Pinpoint the cell where the given text exists, returning its (X, Y) midpoint coordinate. 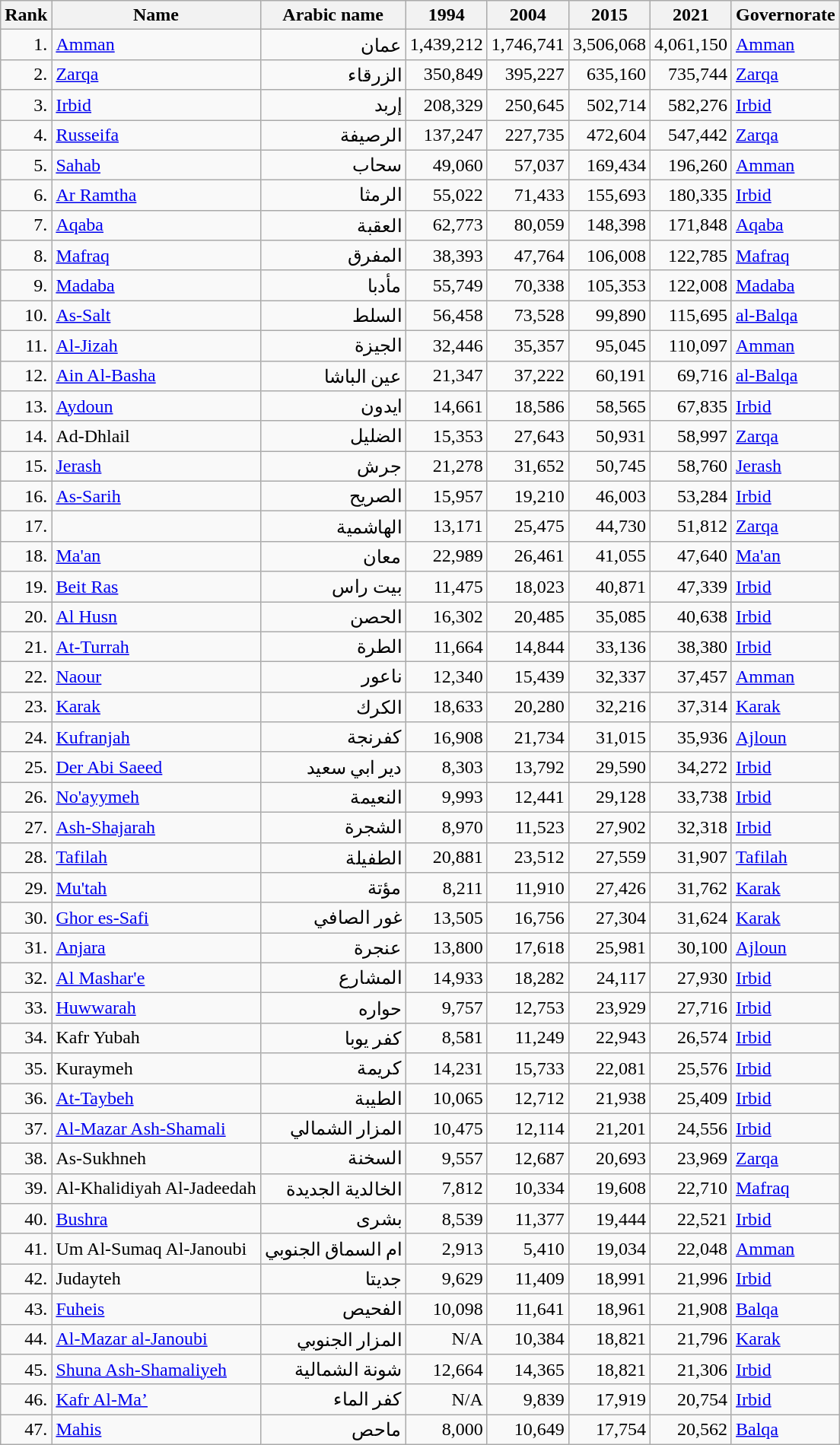
19,210 (528, 496)
49,060 (446, 165)
23,512 (528, 858)
14,365 (528, 1370)
53,284 (691, 496)
20,562 (691, 1430)
47,764 (528, 256)
31,015 (609, 737)
196,260 (691, 165)
Russeifa (156, 135)
24,117 (609, 978)
9,993 (446, 797)
الفحيص (333, 1309)
10,098 (446, 1309)
18,961 (609, 1309)
38,380 (691, 647)
11,377 (528, 1219)
18. (26, 556)
27,902 (609, 827)
25,981 (609, 948)
34. (26, 1038)
110,097 (691, 345)
18,282 (528, 978)
17. (26, 527)
السخنة (333, 1159)
الطيبة (333, 1099)
Kafr Yubah (156, 1038)
45. (26, 1370)
35,357 (528, 345)
18,991 (609, 1279)
الرمثا (333, 196)
472,604 (609, 135)
115,695 (691, 316)
46,003 (609, 496)
15,733 (528, 1068)
15,353 (446, 436)
23,929 (609, 1008)
13,505 (446, 918)
31,652 (528, 466)
10,334 (528, 1189)
جديتا (333, 1279)
18,633 (446, 707)
40. (26, 1219)
11,475 (446, 587)
33,738 (691, 797)
34,272 (691, 767)
19,608 (609, 1189)
الطفيلة (333, 858)
25. (26, 767)
الزرقاء (333, 75)
بيت راس (333, 587)
13,800 (446, 948)
37. (26, 1128)
11,409 (528, 1279)
12,664 (446, 1370)
Ain Al-Basha (156, 376)
27,304 (609, 918)
6. (26, 196)
Al-Jizah (156, 345)
37,222 (528, 376)
Arabic name (333, 15)
Ar Ramtha (156, 196)
32,446 (446, 345)
41. (26, 1249)
4,061,150 (691, 45)
71,433 (528, 196)
26,574 (691, 1038)
25,475 (528, 527)
148,398 (609, 225)
12,712 (528, 1099)
70,338 (528, 285)
عنجرة (333, 948)
12,441 (528, 797)
28. (26, 858)
Rank (26, 15)
بشرى (333, 1219)
23,969 (691, 1159)
Mahis (156, 1430)
Al Mashar'e (156, 978)
12,114 (528, 1128)
122,008 (691, 285)
31,624 (691, 918)
5. (26, 165)
18,586 (528, 406)
كفر يوبا (333, 1038)
As-Sarih (156, 496)
حواره (333, 1008)
النعيمة (333, 797)
27. (26, 827)
582,276 (691, 105)
ايدون (333, 406)
32,216 (609, 707)
8,211 (446, 888)
الصريح (333, 496)
18,023 (528, 587)
عمان (333, 45)
95,045 (609, 345)
41,055 (609, 556)
11,523 (528, 827)
Kuraymeh (156, 1068)
2. (26, 75)
9. (26, 285)
14,661 (446, 406)
735,744 (691, 75)
8,000 (446, 1430)
21,734 (528, 737)
105,353 (609, 285)
25,576 (691, 1068)
As-Salt (156, 316)
Al-Mazar Ash-Shamali (156, 1128)
22,710 (691, 1189)
14. (26, 436)
السلط (333, 316)
8,303 (446, 767)
2021 (691, 15)
Judayteh (156, 1279)
عين الباشا (333, 376)
21,796 (691, 1339)
27,716 (691, 1008)
8. (26, 256)
الطرة (333, 647)
سحاب (333, 165)
62,773 (446, 225)
44. (26, 1339)
Al-Khalidiyah Al-Jadeedah (156, 1189)
5,410 (528, 1249)
26,461 (528, 556)
ناعور (333, 677)
37,314 (691, 707)
10,384 (528, 1339)
17,618 (528, 948)
40,638 (691, 616)
32,337 (609, 677)
مؤتة (333, 888)
20,280 (528, 707)
8,970 (446, 827)
12,753 (528, 1008)
27,426 (609, 888)
31. (26, 948)
17,754 (609, 1430)
106,008 (609, 256)
22,989 (446, 556)
24,556 (691, 1128)
14,933 (446, 978)
30. (26, 918)
9,839 (528, 1399)
57,037 (528, 165)
شونة الشمالية (333, 1370)
العقبة (333, 225)
Bushra (156, 1219)
20,485 (528, 616)
At-Turrah (156, 647)
31,907 (691, 858)
39. (26, 1189)
12,687 (528, 1159)
180,335 (691, 196)
الهاشمية (333, 527)
22,081 (609, 1068)
20,754 (691, 1399)
17,919 (609, 1399)
16. (26, 496)
31,762 (691, 888)
Name (156, 15)
21,938 (609, 1099)
1,746,741 (528, 45)
1. (26, 45)
ماحص (333, 1430)
No'ayymeh (156, 797)
33,136 (609, 647)
29,590 (609, 767)
المزار الجنوبي (333, 1339)
37,457 (691, 677)
19. (26, 587)
Aydoun (156, 406)
7,812 (446, 1189)
24. (26, 737)
14,231 (446, 1068)
4. (26, 135)
13,171 (446, 527)
38,393 (446, 256)
35,085 (609, 616)
16,908 (446, 737)
10,065 (446, 1099)
Ghor es-Safi (156, 918)
73,528 (528, 316)
171,848 (691, 225)
Sahab (156, 165)
32. (26, 978)
80,059 (528, 225)
Governorate (785, 15)
25,409 (691, 1099)
11. (26, 345)
2015 (609, 15)
15,439 (528, 677)
30,100 (691, 948)
67,835 (691, 406)
1,439,212 (446, 45)
21,278 (446, 466)
46. (26, 1399)
47. (26, 1430)
15,957 (446, 496)
99,890 (609, 316)
3. (26, 105)
26. (26, 797)
Fuheis (156, 1309)
20. (26, 616)
As-Sukhneh (156, 1159)
Ad-Dhlail (156, 436)
Beit Ras (156, 587)
ام السماق الجنوبي (333, 1249)
33. (26, 1008)
9,557 (446, 1159)
21,908 (691, 1309)
2,913 (446, 1249)
23. (26, 707)
13. (26, 406)
250,645 (528, 105)
21. (26, 647)
المزار الشمالي (333, 1128)
Naour (156, 677)
21,996 (691, 1279)
10,649 (528, 1430)
547,442 (691, 135)
1994 (446, 15)
32,318 (691, 827)
كفر الماء (333, 1399)
Huwwarah (156, 1008)
3,506,068 (609, 45)
21,306 (691, 1370)
Mu'tah (156, 888)
21,347 (446, 376)
Shuna Ash-Shamaliyeh (156, 1370)
169,434 (609, 165)
Der Abi Saeed (156, 767)
20,693 (609, 1159)
إربد (333, 105)
مأدبا (333, 285)
27,643 (528, 436)
المفرق (333, 256)
9,757 (446, 1008)
350,849 (446, 75)
16,756 (528, 918)
29,128 (609, 797)
635,160 (609, 75)
12,340 (446, 677)
معان (333, 556)
Um Al-Sumaq Al-Janoubi (156, 1249)
55,749 (446, 285)
الحصن (333, 616)
Kufranjah (156, 737)
42. (26, 1279)
50,931 (609, 436)
2004 (528, 15)
Al Husn (156, 616)
الجيزة (333, 345)
137,247 (446, 135)
8,581 (446, 1038)
11,249 (528, 1038)
50,745 (609, 466)
35. (26, 1068)
19,034 (609, 1249)
40,871 (609, 587)
14,844 (528, 647)
21,201 (609, 1128)
155,693 (609, 196)
المشارع (333, 978)
Al-Mazar al-Janoubi (156, 1339)
20,881 (446, 858)
11,641 (528, 1309)
الرصيفة (333, 135)
36. (26, 1099)
15. (26, 466)
جرش (333, 466)
58,565 (609, 406)
الخالدية الجديدة (333, 1189)
47,339 (691, 587)
8,539 (446, 1219)
22,521 (691, 1219)
43. (26, 1309)
29. (26, 888)
69,716 (691, 376)
38. (26, 1159)
10. (26, 316)
16,302 (446, 616)
Ash-Shajarah (156, 827)
227,735 (528, 135)
22,048 (691, 1249)
51,812 (691, 527)
12. (26, 376)
22,943 (609, 1038)
58,997 (691, 436)
7. (26, 225)
44,730 (609, 527)
Kafr Al-Ma’ (156, 1399)
395,227 (528, 75)
47,640 (691, 556)
58,760 (691, 466)
9,629 (446, 1279)
11,910 (528, 888)
الكرك (333, 707)
27,930 (691, 978)
208,329 (446, 105)
19,444 (609, 1219)
الضليل (333, 436)
27,559 (609, 858)
22. (26, 677)
الشجرة (333, 827)
35,936 (691, 737)
غور الصافي (333, 918)
كريمة (333, 1068)
10,475 (446, 1128)
At-Taybeh (156, 1099)
502,714 (609, 105)
Anjara (156, 948)
56,458 (446, 316)
13,792 (528, 767)
كفرنجة (333, 737)
60,191 (609, 376)
11,664 (446, 647)
55,022 (446, 196)
122,785 (691, 256)
دير ابي سعيد (333, 767)
